Scan for the cell matching the given text and deliver its [x, y] coordinate at center. 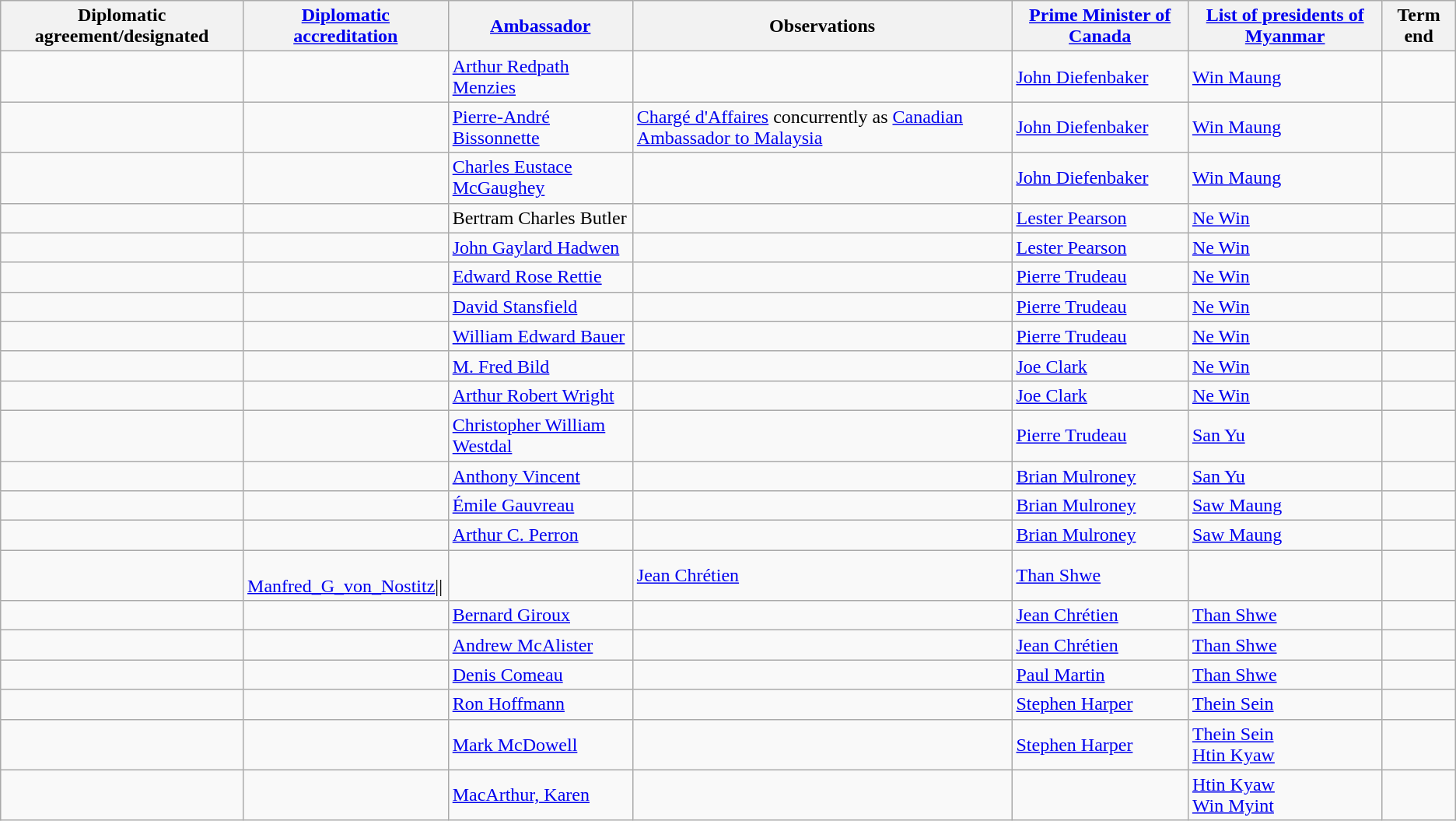
Denis Comeau [540, 675]
Diplomatic agreement/designated [122, 26]
Arthur Redpath Menzies [540, 76]
Term end [1419, 26]
MacArthur, Karen [540, 795]
Paul Martin [1100, 675]
Edward Rose Rettie [540, 277]
Diplomatic accreditation [346, 26]
List of presidents of Myanmar [1285, 26]
Anthony Vincent [540, 475]
John Gaylard Hadwen [540, 247]
Bertram Charles Butler [540, 218]
Htin KyawWin Myint [1285, 795]
Ron Hoffmann [540, 704]
Arthur C. Perron [540, 535]
Andrew McAlister [540, 645]
Charles Eustace McGaughey [540, 177]
Bernard Giroux [540, 616]
William Edward Bauer [540, 336]
Mark McDowell [540, 744]
Observations [822, 26]
Arthur Robert Wright [540, 395]
Thein SeinHtin Kyaw [1285, 744]
Manfred_G_von_Nostitz|| [346, 576]
M. Fred Bild [540, 366]
Chargé d'Affaires concurrently as Canadian Ambassador to Malaysia [822, 128]
Émile Gauvreau [540, 506]
Christopher William Westdal [540, 436]
David Stansfield [540, 307]
Prime Minister of Canada [1100, 26]
Thein Sein [1285, 704]
Ambassador [540, 26]
Pierre-André Bissonnette [540, 128]
